Extract the [x, y] coordinate from the center of the cell holding the provided text.  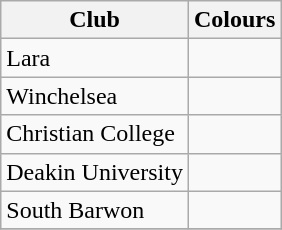
Deakin University [95, 172]
Christian College [95, 134]
Club [95, 20]
South Barwon [95, 210]
Colours [234, 20]
Lara [95, 58]
Winchelsea [95, 96]
